Identify which cell holds the provided text, then report its (X, Y) central coordinate. 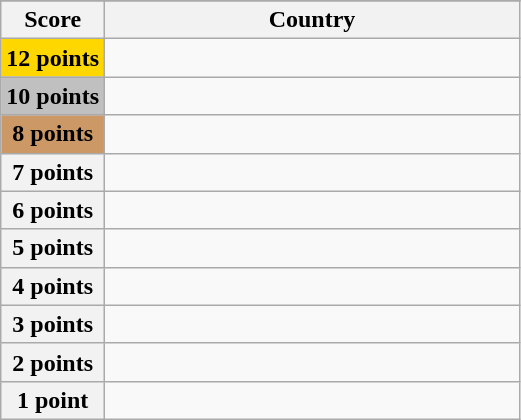
6 points (53, 210)
8 points (53, 134)
7 points (53, 172)
10 points (53, 96)
1 point (53, 400)
12 points (53, 58)
Country (312, 20)
4 points (53, 286)
2 points (53, 362)
Score (53, 20)
3 points (53, 324)
5 points (53, 248)
